Detect which cell encompasses the target text, then output its (x, y) center coordinate. 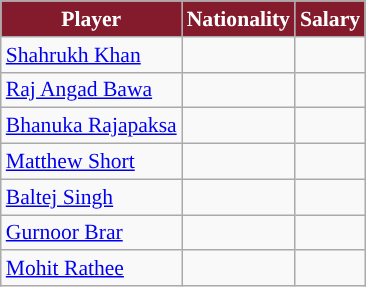
Player (92, 19)
Baltej Singh (92, 197)
Matthew Short (92, 162)
Gurnoor Brar (92, 233)
Shahrukh Khan (92, 55)
Nationality (238, 19)
Salary (330, 19)
Bhanuka Rajapaksa (92, 126)
Mohit Rathee (92, 269)
Raj Angad Bawa (92, 90)
